Return (X, Y) of the center of cell containing provided text 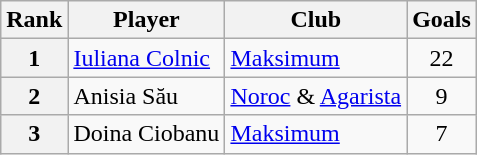
Iuliana Colnic (146, 58)
Player (146, 20)
Doina Ciobanu (146, 134)
22 (442, 58)
9 (442, 96)
1 (34, 58)
2 (34, 96)
Club (316, 20)
3 (34, 134)
7 (442, 134)
Noroc & Agarista (316, 96)
Rank (34, 20)
Anisia Său (146, 96)
Goals (442, 20)
